From the cell containing the given text, extract its center point as (x, y) coordinate. 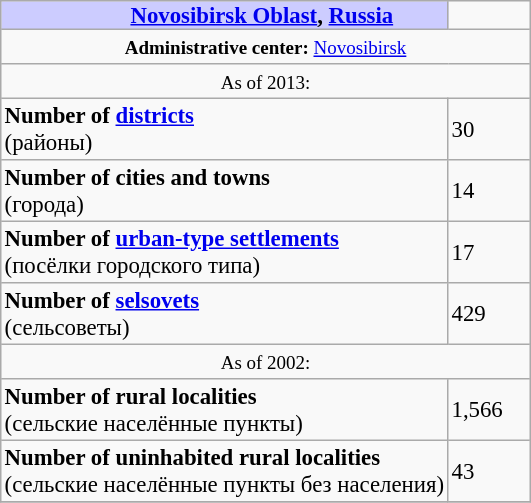
As of 2013: (266, 81)
Number of cities and towns(города) (224, 191)
Number of urban-type settlements(посёлки городского типа) (224, 252)
Novosibirsk Oblast, Russia (224, 15)
14 (489, 191)
Number of districts(районы) (224, 129)
Administrative center: Novosibirsk (266, 46)
As of 2002: (266, 361)
Number of selsovets(сельсоветы) (224, 314)
429 (489, 314)
30 (489, 129)
1,566 (489, 410)
Number of uninhabited rural localities(сельские населённые пункты без населения) (224, 471)
Number of rural localities(сельские населённые пункты) (224, 410)
17 (489, 252)
43 (489, 471)
